Output the [X, Y] coordinate of the center of the cell containing the given text.  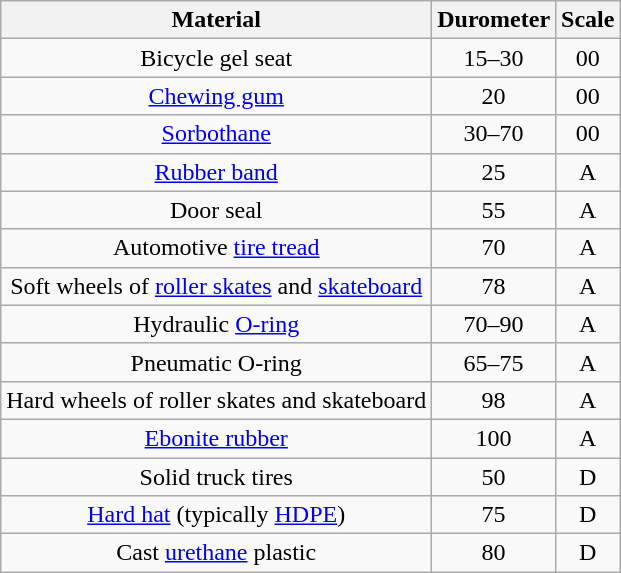
Rubber band [216, 172]
75 [494, 515]
Durometer [494, 20]
Cast urethane plastic [216, 553]
25 [494, 172]
50 [494, 477]
55 [494, 210]
15–30 [494, 58]
Solid truck tires [216, 477]
100 [494, 438]
Soft wheels of roller skates and skateboard [216, 286]
Material [216, 20]
78 [494, 286]
Hydraulic O-ring [216, 324]
20 [494, 96]
Sorbothane [216, 134]
30–70 [494, 134]
Chewing gum [216, 96]
70–90 [494, 324]
Pneumatic O-ring [216, 362]
98 [494, 400]
Bicycle gel seat [216, 58]
70 [494, 248]
80 [494, 553]
Hard hat (typically HDPE) [216, 515]
Scale [588, 20]
65–75 [494, 362]
Ebonite rubber [216, 438]
Door seal [216, 210]
Automotive tire tread [216, 248]
Hard wheels of roller skates and skateboard [216, 400]
